Extract the [x, y] coordinate from the center of the cell holding the provided text.  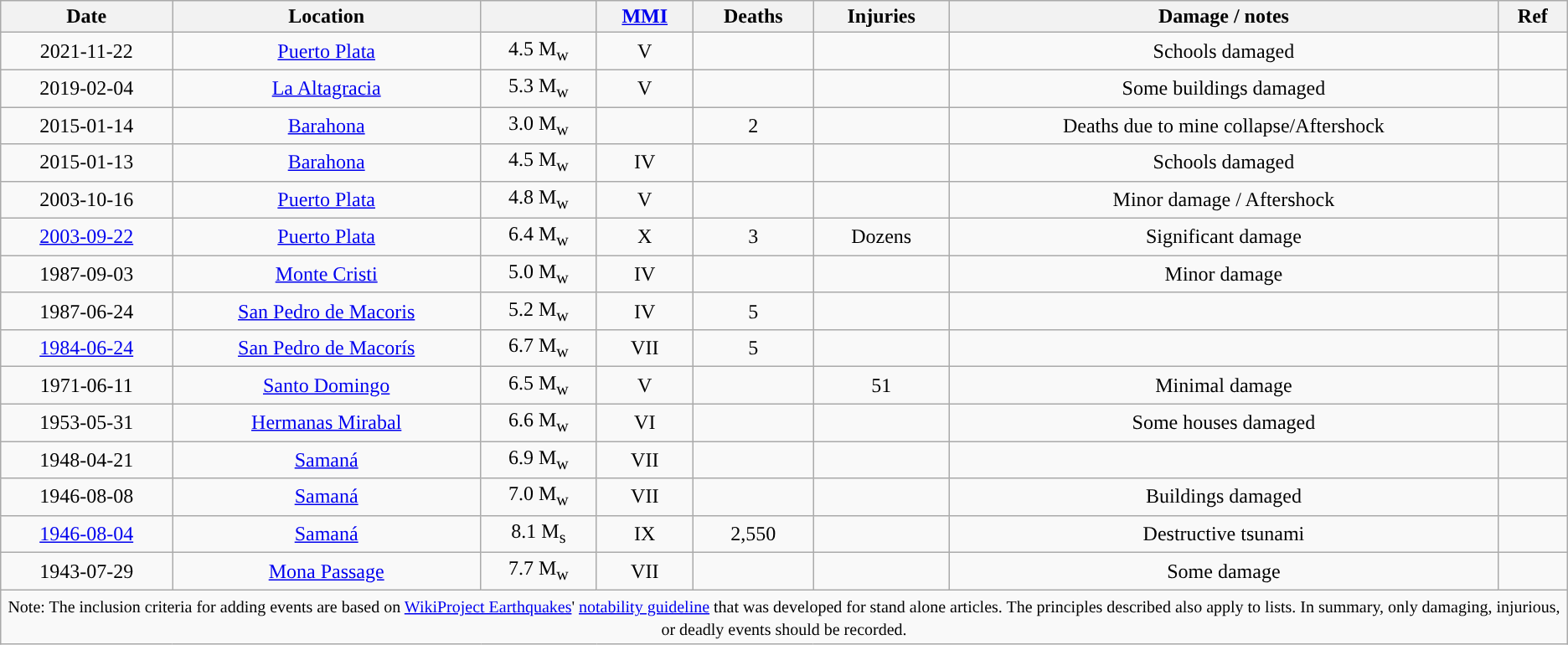
2 [753, 126]
Ref [1533, 17]
2003-10-16 [87, 199]
Significant damage [1223, 237]
Deaths [753, 17]
Mona Passage [327, 571]
5.0 Mw [539, 274]
6.9 Mw [539, 460]
6.4 Mw [539, 237]
Deaths due to mine collapse/Aftershock [1223, 126]
2019-02-04 [87, 88]
Minor damage [1223, 274]
Damage / notes [1223, 17]
Some buildings damaged [1223, 88]
2,550 [753, 534]
Injuries [881, 17]
5.2 Mw [539, 311]
1953-05-31 [87, 422]
7.7 Mw [539, 571]
Destructive tsunami [1223, 534]
1946-08-08 [87, 497]
2003-09-22 [87, 237]
2015-01-13 [87, 163]
3.0 Mw [539, 126]
4.8 Mw [539, 199]
5.3 Mw [539, 88]
IX [645, 534]
Location [327, 17]
1987-06-24 [87, 311]
Some houses damaged [1223, 422]
8.1 Ms [539, 534]
Date [87, 17]
VI [645, 422]
3 [753, 237]
Some damage [1223, 571]
6.7 Mw [539, 348]
2015-01-14 [87, 126]
6.6 Mw [539, 422]
San Pedro de Macorís [327, 348]
1971-06-11 [87, 385]
7.0 Mw [539, 497]
La Altagracia [327, 88]
1946-08-04 [87, 534]
MMI [645, 17]
San Pedro de Macoris [327, 311]
2021-11-22 [87, 51]
1948-04-21 [87, 460]
Minor damage / Aftershock [1223, 199]
X [645, 237]
Monte Cristi [327, 274]
1984-06-24 [87, 348]
Buildings damaged [1223, 497]
1943-07-29 [87, 571]
1987-09-03 [87, 274]
6.5 Mw [539, 385]
51 [881, 385]
Minimal damage [1223, 385]
Hermanas Mirabal [327, 422]
Dozens [881, 237]
Santo Domingo [327, 385]
